Output the (x, y) coordinate of the center of the cell containing the given text.  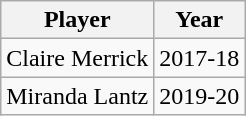
Miranda Lantz (78, 96)
2019-20 (200, 96)
Year (200, 20)
Player (78, 20)
Claire Merrick (78, 58)
2017-18 (200, 58)
